Find where the given text appears and provide that cell's center as [X, Y] coordinate. 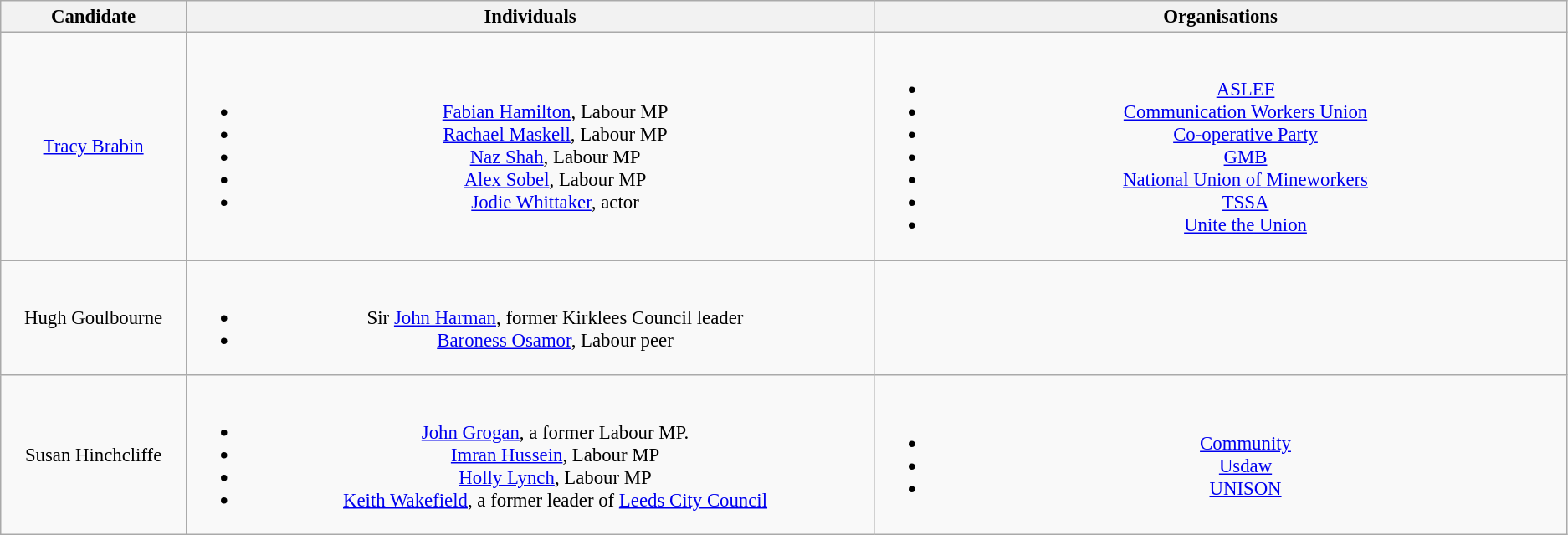
Individuals [530, 17]
Candidate [94, 17]
Susan Hinchcliffe [94, 455]
Organisations [1221, 17]
Hugh Goulbourne [94, 318]
ASLEFCommunication Workers UnionCo-operative PartyGMBNational Union of MineworkersTSSAUnite the Union [1221, 147]
John Grogan, a former Labour MP.Imran Hussein, Labour MPHolly Lynch, Labour MPKeith Wakefield, a former leader of Leeds City Council [530, 455]
Sir John Harman, former Kirklees Council leaderBaroness Osamor, Labour peer [530, 318]
Fabian Hamilton, Labour MPRachael Maskell, Labour MPNaz Shah, Labour MPAlex Sobel, Labour MPJodie Whittaker, actor [530, 147]
CommunityUsdawUNISON [1221, 455]
Tracy Brabin [94, 147]
